Find where the given text appears and provide that cell's center as [X, Y] coordinate. 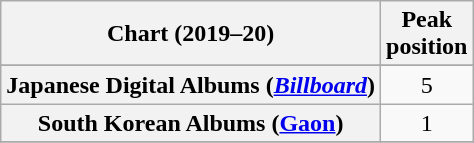
Chart (2019–20) [191, 34]
1 [427, 123]
5 [427, 85]
South Korean Albums (Gaon) [191, 123]
Japanese Digital Albums (Billboard) [191, 85]
Peakposition [427, 34]
